Search for the cell housing the specified text and yield its (X, Y) center coordinate. 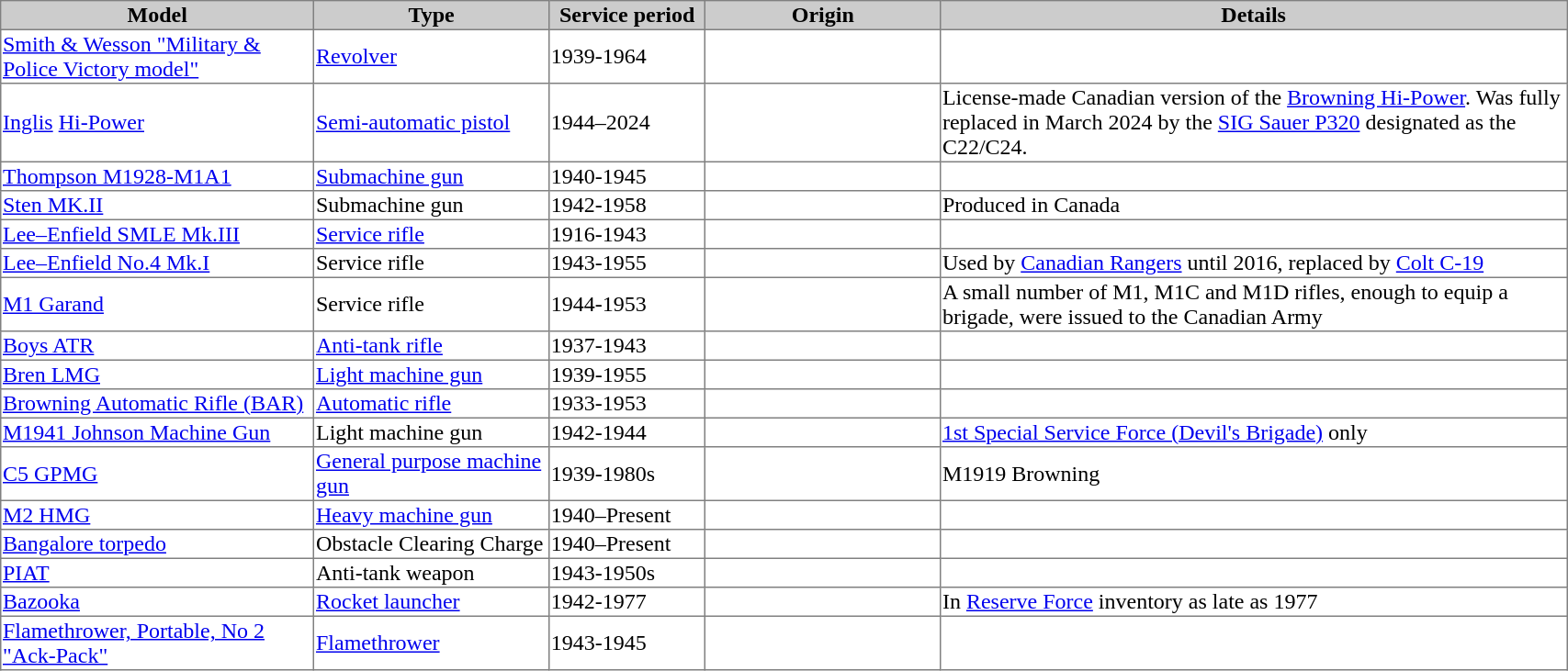
Inglis Hi-Power (158, 123)
M1919 Browning (1254, 474)
Semi-automatic pistol (432, 123)
Origin (823, 16)
Bazooka (158, 602)
1940-1945 (626, 176)
M1941 Johnson Machine Gun (158, 432)
1942-1944 (626, 432)
Service period (626, 16)
Produced in Canada (1254, 206)
Details (1254, 16)
1st Special Service Force (Devil's Brigade) only (1254, 432)
1939-1955 (626, 375)
1943-1955 (626, 263)
Revolver (432, 56)
Boys ATR (158, 346)
Heavy machine gun (432, 515)
Flamethrower (432, 643)
1944–2024 (626, 123)
Automatic rifle (432, 404)
Anti-tank rifle (432, 346)
PIAT (158, 573)
1944-1953 (626, 304)
Lee–Enfield SMLE Mk.III (158, 234)
1933-1953 (626, 404)
Smith & Wesson "Military & Police Victory model" (158, 56)
Sten MK.II (158, 206)
1939-1980s (626, 474)
Bren LMG (158, 375)
Anti-tank weapon (432, 573)
In Reserve Force inventory as late as 1977 (1254, 602)
Rocket launcher (432, 602)
M1 Garand (158, 304)
License-made Canadian version of the Browning Hi-Power. Was fully replaced in March 2024 by the SIG Sauer P320 designated as the C22/C24. (1254, 123)
Browning Automatic Rifle (BAR) (158, 404)
Thompson M1928-M1A1 (158, 176)
Flamethrower, Portable, No 2 "Ack-Pack" (158, 643)
General purpose machine gun (432, 474)
1943-1950s (626, 573)
Used by Canadian Rangers until 2016, replaced by Colt C-19 (1254, 263)
1937-1943 (626, 346)
1939-1964 (626, 56)
Model (158, 16)
Obstacle Clearing Charge (432, 544)
1916-1943 (626, 234)
1942-1977 (626, 602)
Lee–Enfield No.4 Mk.I (158, 263)
A small number of M1, M1C and M1D rifles, enough to equip a brigade, were issued to the Canadian Army (1254, 304)
M2 HMG (158, 515)
Bangalore torpedo (158, 544)
1943-1945 (626, 643)
Type (432, 16)
1942-1958 (626, 206)
C5 GPMG (158, 474)
